Extract the [X, Y] coordinate from the center of the cell holding the provided text.  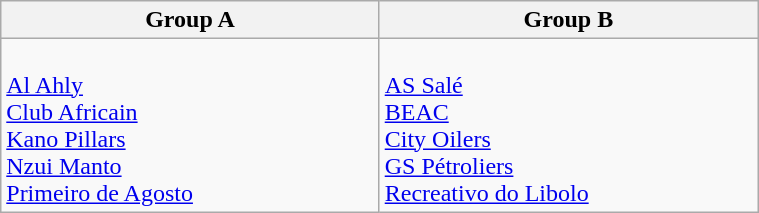
Group B [568, 20]
Al Ahly Club Africain Kano Pillars Nzui Manto Primeiro de Agosto [190, 126]
Group A [190, 20]
AS Salé BEAC City Oilers GS Pétroliers Recreativo do Libolo [568, 126]
